Return the (X, Y) coordinate for the center point of the cell that contains the specified text.  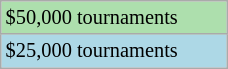
$25,000 tournaments (114, 51)
$50,000 tournaments (114, 17)
